Detect which cell encompasses the target text, then output its [X, Y] center coordinate. 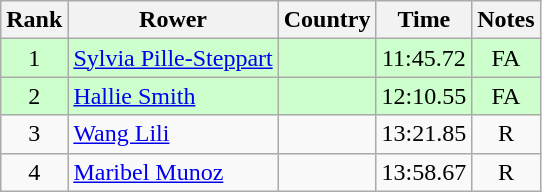
2 [34, 96]
Maribel Munoz [173, 172]
11:45.72 [424, 58]
12:10.55 [424, 96]
Notes [506, 20]
3 [34, 134]
Sylvia Pille-Steppart [173, 58]
Time [424, 20]
13:21.85 [424, 134]
Rank [34, 20]
Country [327, 20]
4 [34, 172]
Wang Lili [173, 134]
Rower [173, 20]
1 [34, 58]
Hallie Smith [173, 96]
13:58.67 [424, 172]
